Return (x, y) of the center of cell containing provided text 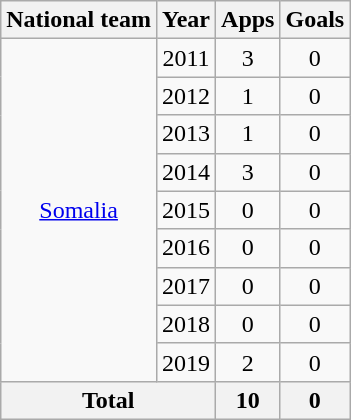
2018 (186, 324)
National team (79, 20)
10 (248, 400)
2017 (186, 286)
2 (248, 362)
2011 (186, 58)
Total (108, 400)
2016 (186, 248)
Goals (315, 20)
Year (186, 20)
Somalia (79, 210)
2012 (186, 96)
Apps (248, 20)
2013 (186, 134)
2014 (186, 172)
2015 (186, 210)
2019 (186, 362)
